For the text-containing cell, return its midpoint in [X, Y] coordinate format. 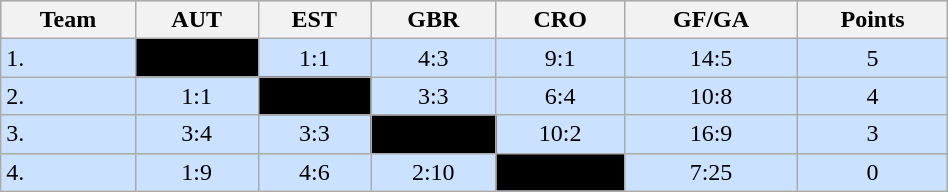
6:4 [560, 96]
3. [68, 134]
2. [68, 96]
GBR [433, 20]
AUT [196, 20]
5 [873, 58]
10:2 [560, 134]
3 [873, 134]
7:25 [710, 172]
1:9 [196, 172]
CRO [560, 20]
10:8 [710, 96]
1. [68, 58]
4 [873, 96]
4:6 [314, 172]
14:5 [710, 58]
GF/GA [710, 20]
0 [873, 172]
Points [873, 20]
4. [68, 172]
2:10 [433, 172]
4:3 [433, 58]
EST [314, 20]
16:9 [710, 134]
3:4 [196, 134]
Team [68, 20]
9:1 [560, 58]
